Determine the [X, Y] coordinate at the center of the cell enclosing the given text.  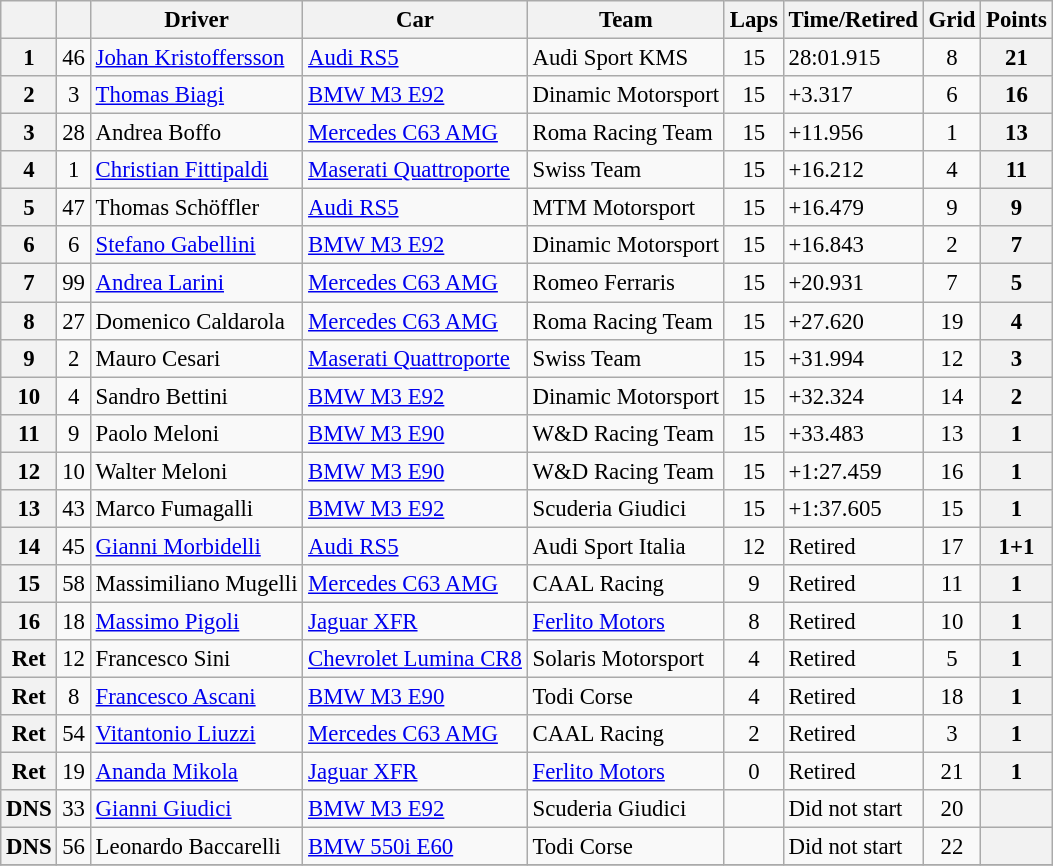
+32.324 [853, 396]
Driver [196, 20]
Andrea Larini [196, 283]
28 [74, 133]
54 [74, 734]
Points [1016, 20]
46 [74, 58]
+16.843 [853, 245]
Grid [952, 20]
+27.620 [853, 321]
17 [952, 546]
Massimiliano Mugelli [196, 584]
Christian Fittipaldi [196, 170]
+11.956 [853, 133]
0 [754, 772]
+33.483 [853, 433]
Audi Sport KMS [626, 58]
45 [74, 546]
+16.212 [853, 170]
Vitantonio Liuzzi [196, 734]
99 [74, 283]
Francesco Sini [196, 659]
22 [952, 847]
56 [74, 847]
Thomas Schöffler [196, 208]
Audi Sport Italia [626, 546]
47 [74, 208]
Walter Meloni [196, 471]
Gianni Morbidelli [196, 546]
Johan Kristoffersson [196, 58]
Mauro Cesari [196, 358]
Domenico Caldarola [196, 321]
Time/Retired [853, 20]
Sandro Bettini [196, 396]
Stefano Gabellini [196, 245]
Paolo Meloni [196, 433]
Marco Fumagalli [196, 509]
+31.994 [853, 358]
Car [415, 20]
+1:27.459 [853, 471]
+20.931 [853, 283]
33 [74, 809]
Leonardo Baccarelli [196, 847]
27 [74, 321]
Laps [754, 20]
Andrea Boffo [196, 133]
20 [952, 809]
+16.479 [853, 208]
+1:37.605 [853, 509]
Gianni Giudici [196, 809]
58 [74, 584]
Thomas Biagi [196, 95]
Ananda Mikola [196, 772]
+3.317 [853, 95]
43 [74, 509]
Solaris Motorsport [626, 659]
Massimo Pigoli [196, 621]
28:01.915 [853, 58]
Romeo Ferraris [626, 283]
1+1 [1016, 546]
MTM Motorsport [626, 208]
Francesco Ascani [196, 697]
Team [626, 20]
BMW 550i E60 [415, 847]
Chevrolet Lumina CR8 [415, 659]
